Pinpoint the cell where the given text exists, returning its [X, Y] midpoint coordinate. 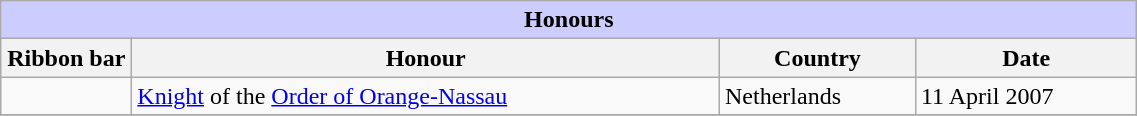
Knight of the Order of Orange-Nassau [426, 96]
Netherlands [817, 96]
Country [817, 58]
Date [1026, 58]
Honour [426, 58]
11 April 2007 [1026, 96]
Honours [569, 20]
Ribbon bar [66, 58]
